Identify which cell holds the provided text, then report its (X, Y) central coordinate. 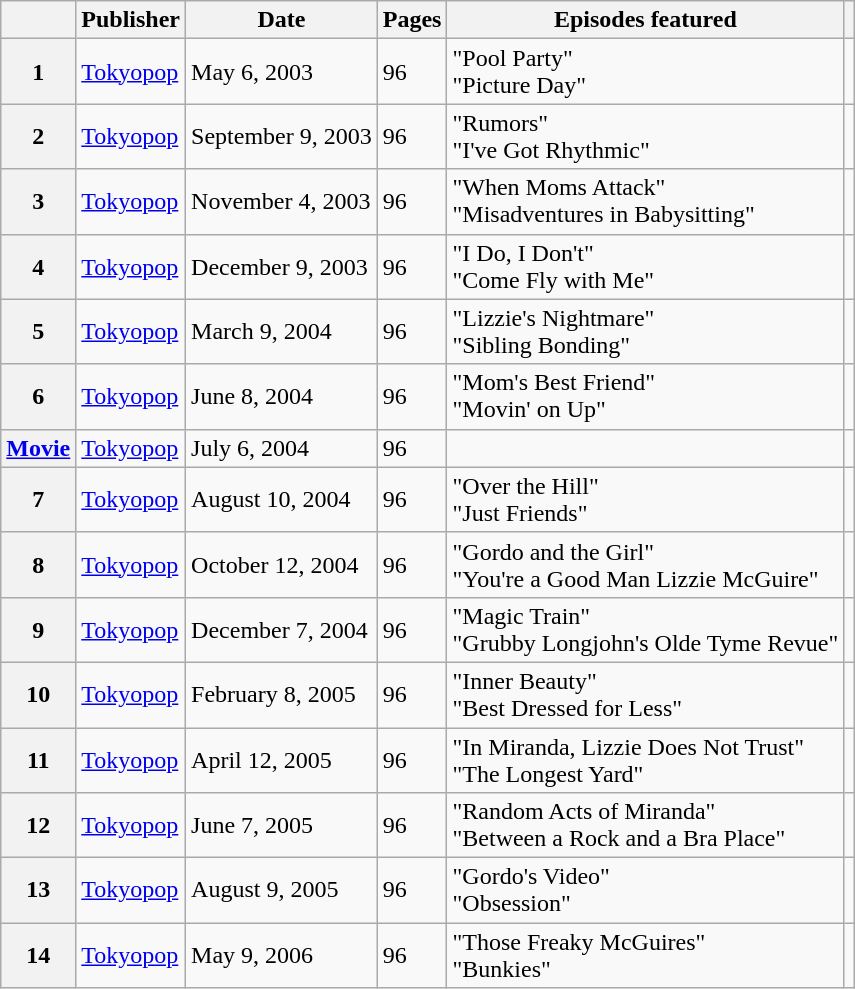
June 8, 2004 (282, 396)
May 6, 2003 (282, 72)
"Those Freaky McGuires" "Bunkies" (646, 956)
September 9, 2003 (282, 136)
"Mom's Best Friend" "Movin' on Up" (646, 396)
Publisher (131, 20)
2 (38, 136)
June 7, 2005 (282, 826)
"Gordo and the Girl" "You're a Good Man Lizzie McGuire" (646, 564)
11 (38, 760)
"Over the Hill" "Just Friends" (646, 500)
10 (38, 694)
Date (282, 20)
"I Do, I Don't" "Come Fly with Me" (646, 266)
"Inner Beauty" "Best Dressed for Less" (646, 694)
May 9, 2006 (282, 956)
"Gordo's Video" "Obsession" (646, 890)
November 4, 2003 (282, 202)
"Lizzie's Nightmare" "Sibling Bonding" (646, 332)
August 10, 2004 (282, 500)
Movie (38, 448)
3 (38, 202)
5 (38, 332)
1 (38, 72)
February 8, 2005 (282, 694)
"Rumors" "I've Got Rhythmic" (646, 136)
March 9, 2004 (282, 332)
"In Miranda, Lizzie Does Not Trust" "The Longest Yard" (646, 760)
Episodes featured (646, 20)
"When Moms Attack" "Misadventures in Babysitting" (646, 202)
8 (38, 564)
12 (38, 826)
6 (38, 396)
December 7, 2004 (282, 630)
October 12, 2004 (282, 564)
7 (38, 500)
July 6, 2004 (282, 448)
4 (38, 266)
April 12, 2005 (282, 760)
Pages (412, 20)
9 (38, 630)
August 9, 2005 (282, 890)
"Random Acts of Miranda" "Between a Rock and a Bra Place" (646, 826)
13 (38, 890)
"Pool Party" "Picture Day" (646, 72)
"Magic Train" "Grubby Longjohn's Olde Tyme Revue" (646, 630)
14 (38, 956)
December 9, 2003 (282, 266)
